From the cell containing the given text, extract its center point as [x, y] coordinate. 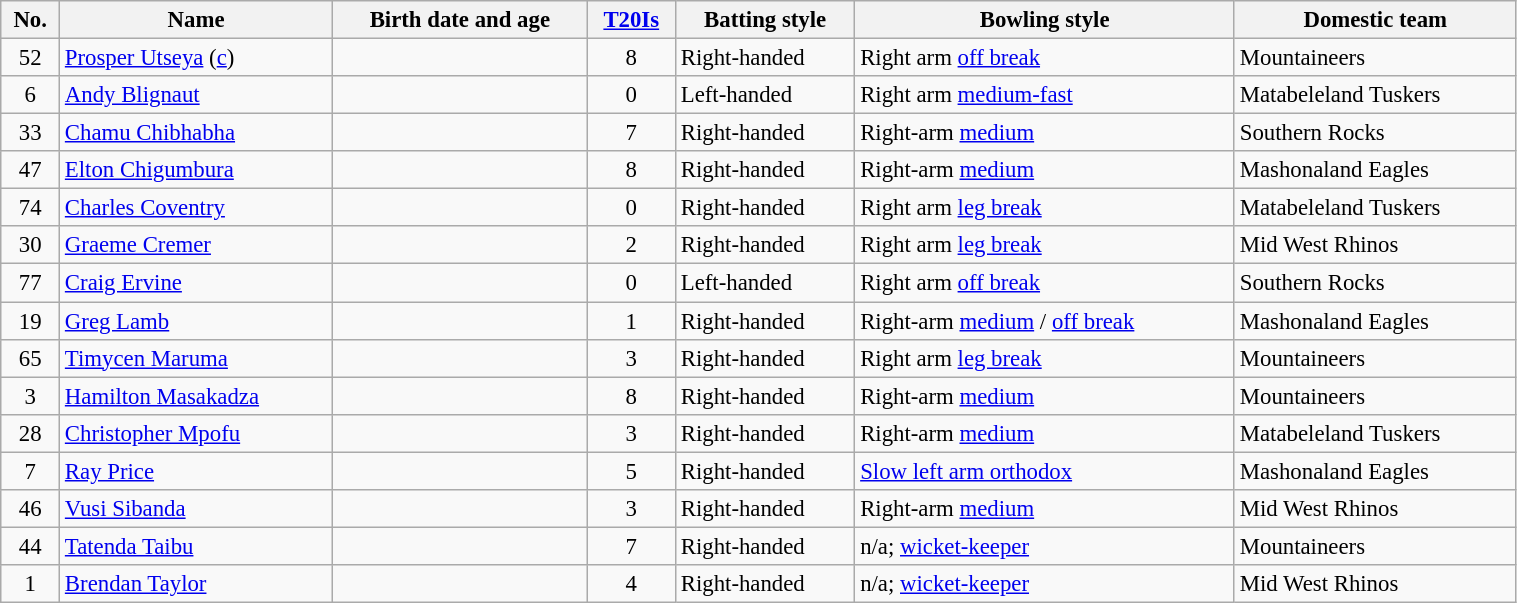
Craig Ervine [196, 283]
Right-arm medium / off break [1045, 321]
Name [196, 20]
44 [30, 546]
Hamilton Masakadza [196, 396]
Tatenda Taibu [196, 546]
Right arm medium-fast [1045, 95]
Domestic team [1375, 20]
Elton Chigumbura [196, 170]
T20Is [631, 20]
6 [30, 95]
Graeme Cremer [196, 245]
Slow left arm orthodox [1045, 471]
4 [631, 584]
Bowling style [1045, 20]
5 [631, 471]
Ray Price [196, 471]
33 [30, 133]
28 [30, 433]
Birth date and age [460, 20]
Charles Coventry [196, 208]
Greg Lamb [196, 321]
30 [30, 245]
Timycen Maruma [196, 358]
52 [30, 58]
Batting style [764, 20]
47 [30, 170]
Vusi Sibanda [196, 509]
74 [30, 208]
Chamu Chibhabha [196, 133]
Prosper Utseya (c) [196, 58]
Christopher Mpofu [196, 433]
Andy Blignaut [196, 95]
65 [30, 358]
2 [631, 245]
19 [30, 321]
46 [30, 509]
Brendan Taylor [196, 584]
No. [30, 20]
77 [30, 283]
